Output the (X, Y) coordinate of the center of the cell containing the given text.  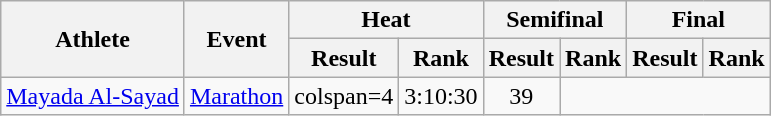
Heat (386, 20)
Semifinal (555, 20)
Event (236, 39)
3:10:30 (441, 96)
39 (521, 96)
Marathon (236, 96)
Mayada Al-Sayad (93, 96)
Athlete (93, 39)
Final (699, 20)
colspan=4 (344, 96)
